Scan for the cell matching the given text and deliver its (x, y) coordinate at center. 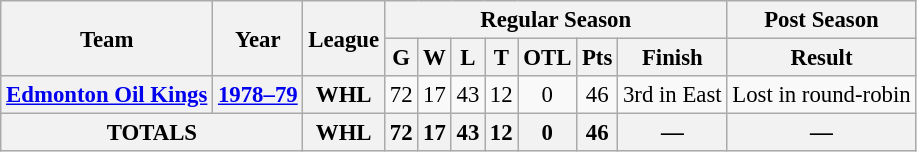
Result (822, 58)
Edmonton Oil Kings (107, 95)
Finish (672, 58)
Year (258, 38)
Regular Season (555, 20)
Post Season (822, 20)
G (400, 58)
L (468, 58)
1978–79 (258, 95)
Pts (598, 58)
League (344, 38)
OTL (548, 58)
3rd in East (672, 95)
W (434, 58)
Lost in round-robin (822, 95)
T (502, 58)
TOTALS (152, 133)
Team (107, 38)
